Search for the cell housing the specified text and yield its [X, Y] center coordinate. 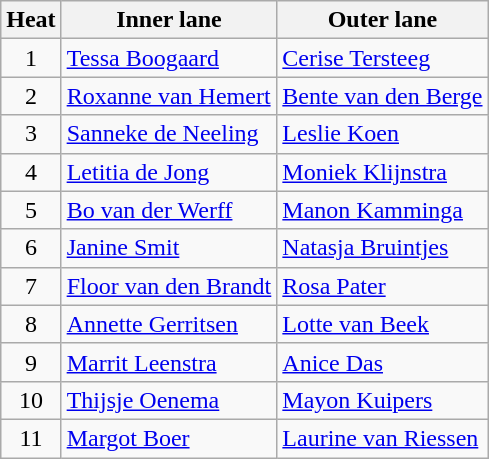
Tessa Boogaard [169, 58]
Janine Smit [169, 248]
10 [31, 400]
Laurine van Riessen [382, 438]
9 [31, 362]
1 [31, 58]
Roxanne van Hemert [169, 96]
Manon Kamminga [382, 210]
3 [31, 134]
Mayon Kuipers [382, 400]
Cerise Tersteeg [382, 58]
4 [31, 172]
Inner lane [169, 20]
Bente van den Berge [382, 96]
8 [31, 324]
5 [31, 210]
Sanneke de Neeling [169, 134]
Bo van der Werff [169, 210]
Margot Boer [169, 438]
Floor van den Brandt [169, 286]
7 [31, 286]
Annette Gerritsen [169, 324]
Heat [31, 20]
Moniek Klijnstra [382, 172]
Outer lane [382, 20]
Leslie Koen [382, 134]
Anice Das [382, 362]
Rosa Pater [382, 286]
Lotte van Beek [382, 324]
2 [31, 96]
11 [31, 438]
6 [31, 248]
Letitia de Jong [169, 172]
Thijsje Oenema [169, 400]
Marrit Leenstra [169, 362]
Natasja Bruintjes [382, 248]
